From the cell containing the given text, extract its center point as (x, y) coordinate. 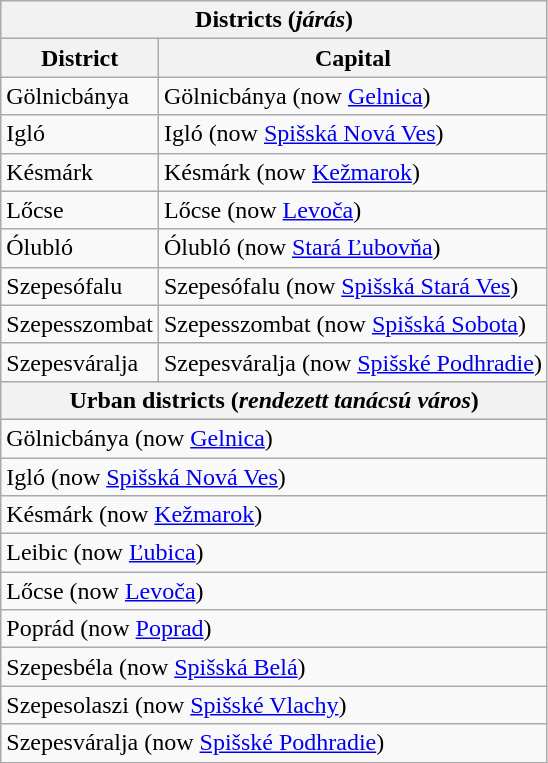
Szepesszombat (80, 324)
Szepesófalu (now Spišská Stará Ves) (352, 286)
Gölnicbánya (80, 96)
Lőcse (80, 210)
Districts (járás) (274, 20)
Urban districts (rendezett tanácsú város) (274, 400)
Szepesszombat (now Spišská Sobota) (352, 324)
Szepesófalu (80, 286)
Szepesváralja (80, 362)
Leibic (now Ľubica) (274, 553)
Capital (352, 58)
Ólubló (80, 248)
Poprád (now Poprad) (274, 629)
District (80, 58)
Szepesbéla (now Spišská Belá) (274, 667)
Ólubló (now Stará Ľubovňa) (352, 248)
Szepesolaszi (now Spišské Vlachy) (274, 705)
Késmárk (80, 172)
Igló (80, 134)
